For the text-containing cell, return its midpoint in [X, Y] coordinate format. 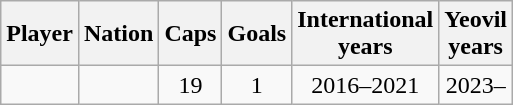
Internationalyears [366, 34]
2016–2021 [366, 85]
2023– [476, 85]
19 [190, 85]
1 [257, 85]
Player [40, 34]
Goals [257, 34]
Yeovilyears [476, 34]
Nation [118, 34]
Caps [190, 34]
